Search for the cell housing the specified text and yield its [x, y] center coordinate. 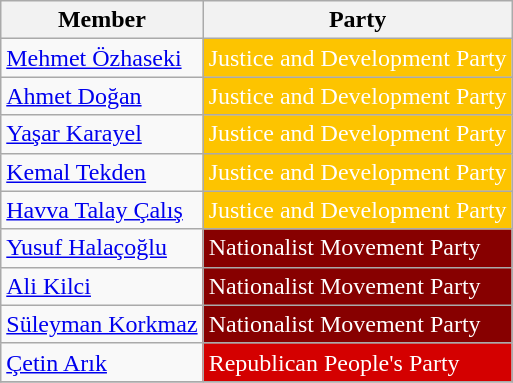
Yaşar Karayel [102, 134]
Kemal Tekden [102, 172]
Mehmet Özhaseki [102, 58]
Ahmet Doğan [102, 96]
Member [102, 20]
Havva Talay Çalış [102, 210]
Yusuf Halaçoğlu [102, 248]
Süleyman Korkmaz [102, 324]
Party [358, 20]
Republican People's Party [358, 362]
Ali Kilci [102, 286]
Çetin Arık [102, 362]
